Capture the cell that displays the provided text and extract its [x, y] central coordinate. 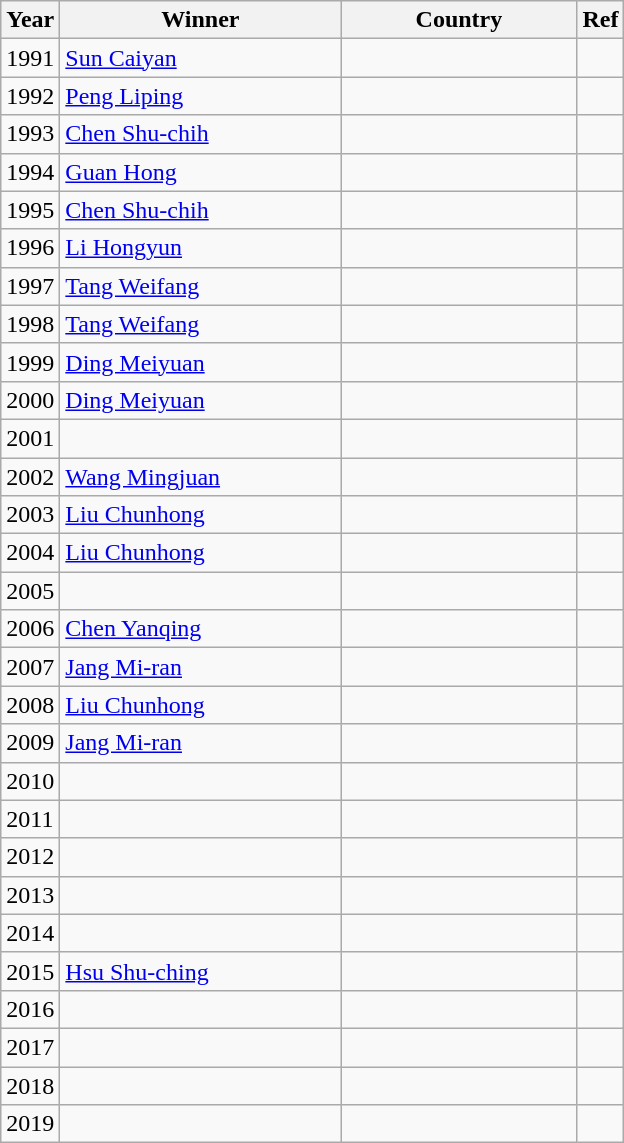
2010 [30, 781]
2008 [30, 705]
2004 [30, 553]
2016 [30, 1009]
1993 [30, 134]
2003 [30, 515]
Hsu Shu-ching [200, 971]
2013 [30, 895]
2014 [30, 933]
2009 [30, 743]
1991 [30, 58]
1995 [30, 210]
1997 [30, 286]
2000 [30, 400]
2011 [30, 819]
2001 [30, 438]
1994 [30, 172]
2005 [30, 591]
2002 [30, 477]
Sun Caiyan [200, 58]
Wang Mingjuan [200, 477]
1996 [30, 248]
1998 [30, 324]
Year [30, 20]
2015 [30, 971]
1999 [30, 362]
2019 [30, 1124]
2007 [30, 667]
Winner [200, 20]
2006 [30, 629]
2012 [30, 857]
1992 [30, 96]
Chen Yanqing [200, 629]
2017 [30, 1047]
2018 [30, 1085]
Li Hongyun [200, 248]
Peng Liping [200, 96]
Ref [600, 20]
Country [459, 20]
Guan Hong [200, 172]
